Find where the given text appears and provide that cell's center as [x, y] coordinate. 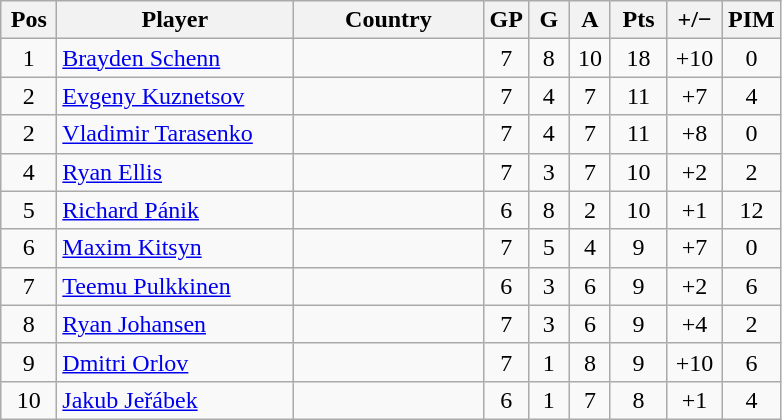
Evgeny Kuznetsov [175, 96]
Jakub Jeřábek [175, 400]
Dmitri Orlov [175, 362]
Country [388, 20]
A [590, 20]
Pos [29, 20]
18 [638, 58]
Brayden Schenn [175, 58]
Player [175, 20]
PIM [752, 20]
+8 [695, 134]
Ryan Johansen [175, 324]
GP [506, 20]
Ryan Ellis [175, 172]
+/− [695, 20]
12 [752, 210]
Teemu Pulkkinen [175, 286]
G [548, 20]
Richard Pánik [175, 210]
Pts [638, 20]
Vladimir Tarasenko [175, 134]
+4 [695, 324]
Maxim Kitsyn [175, 248]
